Search for the cell housing the specified text and yield its [X, Y] center coordinate. 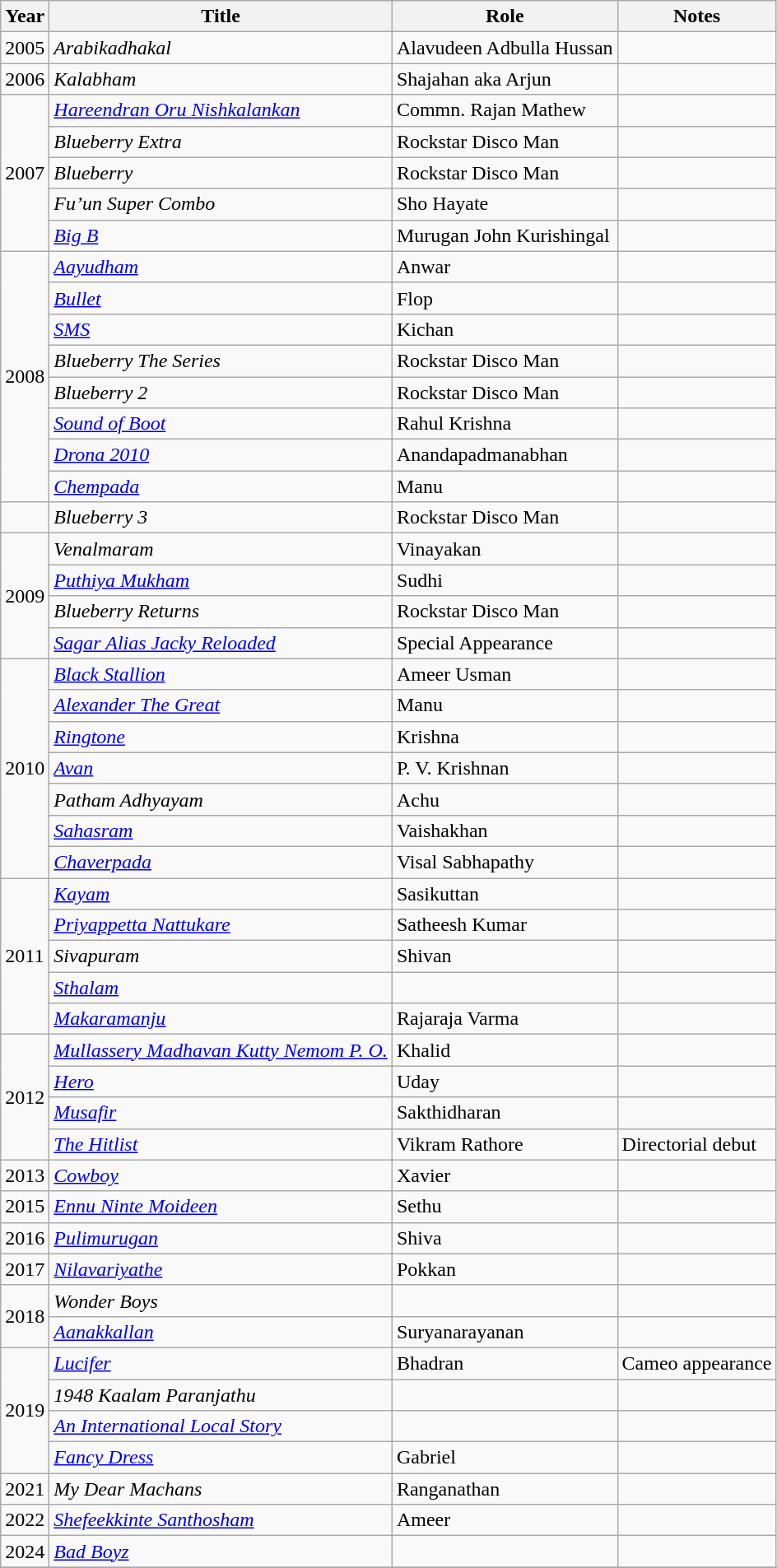
Uday [505, 1082]
2011 [25, 956]
2018 [25, 1316]
Alavudeen Adbulla Hussan [505, 48]
Fancy Dress [221, 1458]
2022 [25, 1520]
Big B [221, 235]
Ameer [505, 1520]
Fu’un Super Combo [221, 204]
Murugan John Kurishingal [505, 235]
2006 [25, 79]
Shivan [505, 956]
Shefeekkinte Santhosham [221, 1520]
Sivapuram [221, 956]
Avan [221, 768]
Special Appearance [505, 643]
Vaishakhan [505, 831]
Makaramanju [221, 1019]
Ennu Ninte Moideen [221, 1207]
Lucifer [221, 1363]
Shiva [505, 1238]
Sahasram [221, 831]
Sakthidharan [505, 1113]
Sagar Alias Jacky Reloaded [221, 643]
Drona 2010 [221, 455]
Kalabham [221, 79]
Flop [505, 298]
2007 [25, 173]
Sethu [505, 1207]
Ranganathan [505, 1489]
2013 [25, 1175]
Musafir [221, 1113]
Rahul Krishna [505, 424]
Sound of Boot [221, 424]
Alexander The Great [221, 705]
Year [25, 16]
Blueberry [221, 173]
Anandapadmanabhan [505, 455]
P. V. Krishnan [505, 768]
Sudhi [505, 580]
Ringtone [221, 737]
2021 [25, 1489]
Sasikuttan [505, 893]
Patham Adhyayam [221, 799]
Role [505, 16]
Blueberry 2 [221, 393]
2005 [25, 48]
Pulimurugan [221, 1238]
Directorial debut [696, 1144]
Visal Sabhapathy [505, 862]
Vikram Rathore [505, 1144]
An International Local Story [221, 1426]
2012 [25, 1097]
Black Stallion [221, 674]
Wonder Boys [221, 1300]
Rajaraja Varma [505, 1019]
Commn. Rajan Mathew [505, 110]
Shajahan aka Arjun [505, 79]
Bullet [221, 298]
Kayam [221, 893]
2016 [25, 1238]
Vinayakan [505, 549]
Bad Boyz [221, 1552]
Aayudham [221, 267]
Aanakkallan [221, 1332]
Hero [221, 1082]
Pokkan [505, 1269]
Blueberry 3 [221, 518]
Suryanarayanan [505, 1332]
Sthalam [221, 988]
Chempada [221, 486]
2019 [25, 1410]
Blueberry Returns [221, 612]
Arabikadhakal [221, 48]
Sho Hayate [505, 204]
Bhadran [505, 1363]
Title [221, 16]
The Hitlist [221, 1144]
2008 [25, 376]
Achu [505, 799]
Priyappetta Nattukare [221, 925]
SMS [221, 329]
Ameer Usman [505, 674]
1948 Kaalam Paranjathu [221, 1395]
Puthiya Mukham [221, 580]
Cameo appearance [696, 1363]
Hareendran Oru Nishkalankan [221, 110]
2009 [25, 596]
Cowboy [221, 1175]
2024 [25, 1552]
Notes [696, 16]
My Dear Machans [221, 1489]
2017 [25, 1269]
Blueberry Extra [221, 142]
Mullassery Madhavan Kutty Nemom P. O. [221, 1050]
Xavier [505, 1175]
Krishna [505, 737]
Nilavariyathe [221, 1269]
Venalmaram [221, 549]
Blueberry The Series [221, 361]
Gabriel [505, 1458]
Anwar [505, 267]
2015 [25, 1207]
Kichan [505, 329]
2010 [25, 768]
Chaverpada [221, 862]
Satheesh Kumar [505, 925]
Khalid [505, 1050]
